Capture the cell that displays the provided text and extract its [X, Y] central coordinate. 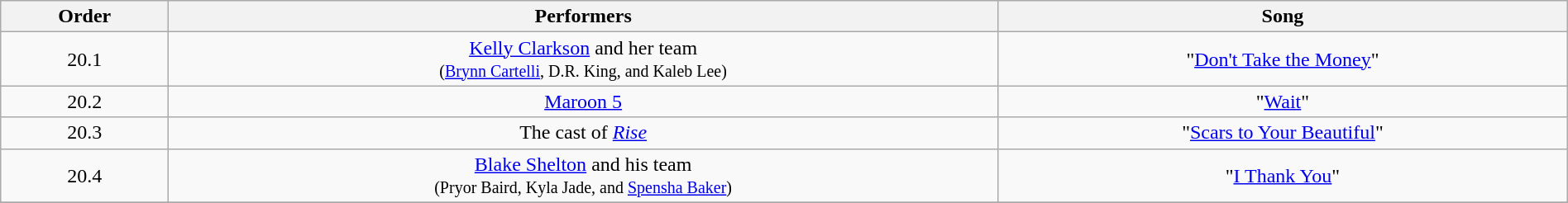
"Scars to Your Beautiful" [1284, 133]
Blake Shelton and his team (Pryor Baird, Kyla Jade, and Spensha Baker) [584, 175]
20.3 [84, 133]
Performers [584, 17]
20.2 [84, 101]
20.1 [84, 59]
"I Thank You" [1284, 175]
Kelly Clarkson and her team (Brynn Cartelli, D.R. King, and Kaleb Lee) [584, 59]
Song [1284, 17]
"Don't Take the Money" [1284, 59]
20.4 [84, 175]
Maroon 5 [584, 101]
"Wait" [1284, 101]
Order [84, 17]
The cast of Rise [584, 133]
